Determine the (x, y) coordinate at the center of the cell enclosing the given text.  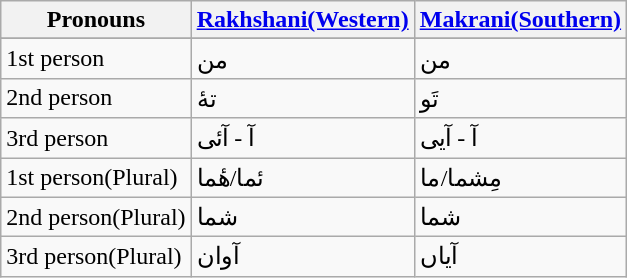
2nd person(Plural) (96, 217)
ئما/هٔما (302, 178)
1st person (96, 59)
3rd person(Plural) (96, 257)
آ - آیی (520, 138)
Makrani(Southern) (520, 20)
2nd person (96, 98)
تهٔ (302, 98)
Rakhshani(Western) (302, 20)
1st person(Plural) (96, 178)
مِشما/ما (520, 178)
آوان (302, 257)
آ - آئی (302, 138)
تَو (520, 98)
آیاں (520, 257)
Pronouns (96, 20)
3rd person (96, 138)
